Return [x, y] of the center of cell containing provided text 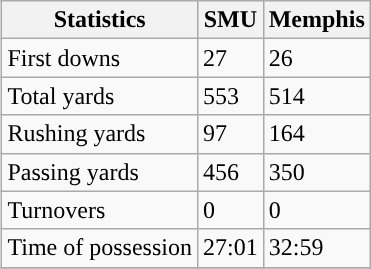
164 [316, 134]
514 [316, 96]
456 [230, 172]
553 [230, 96]
350 [316, 172]
SMU [230, 20]
26 [316, 58]
27:01 [230, 248]
32:59 [316, 248]
Rushing yards [100, 134]
Turnovers [100, 210]
Passing yards [100, 172]
27 [230, 58]
Time of possession [100, 248]
Statistics [100, 20]
Memphis [316, 20]
First downs [100, 58]
Total yards [100, 96]
97 [230, 134]
